Locate the cell with the specified text and output its [x, y] center coordinate. 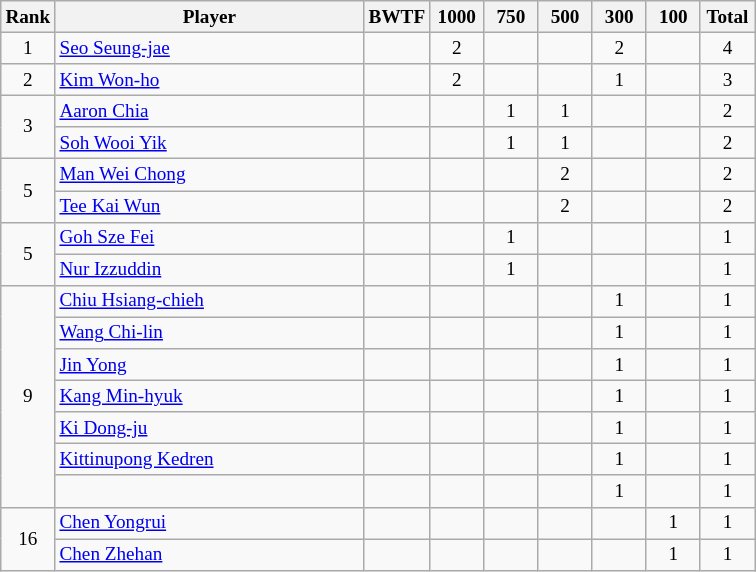
Seo Seung-jae [210, 48]
Ki Dong-ju [210, 428]
Chiu Hsiang-chieh [210, 301]
9 [28, 396]
Soh Wooi Yik [210, 143]
Player [210, 17]
100 [673, 17]
300 [619, 17]
Chen Yongrui [210, 523]
Goh Sze Fei [210, 238]
1000 [457, 17]
Man Wei Chong [210, 175]
Chen Zhehan [210, 554]
4 [727, 48]
Jin Yong [210, 365]
Total [727, 17]
Nur Izzuddin [210, 270]
16 [28, 538]
Kang Min-hyuk [210, 396]
Tee Kai Wun [210, 206]
500 [565, 17]
Aaron Chia [210, 111]
Kim Won-ho [210, 80]
Wang Chi-lin [210, 333]
BWTF [397, 17]
Kittinupong Kedren [210, 460]
Rank [28, 17]
750 [511, 17]
